Output the (x, y) coordinate of the center of the cell containing the given text.  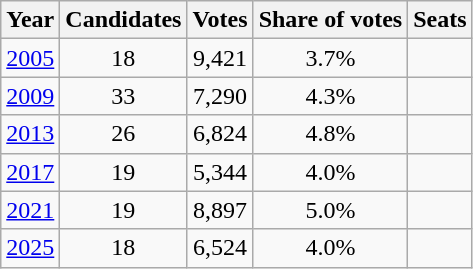
Year (30, 20)
8,897 (220, 210)
6,824 (220, 134)
4.3% (330, 96)
Share of votes (330, 20)
Votes (220, 20)
Candidates (124, 20)
2009 (30, 96)
26 (124, 134)
5.0% (330, 210)
4.8% (330, 134)
2025 (30, 248)
9,421 (220, 58)
2021 (30, 210)
2005 (30, 58)
2013 (30, 134)
2017 (30, 172)
6,524 (220, 248)
33 (124, 96)
Seats (440, 20)
5,344 (220, 172)
3.7% (330, 58)
7,290 (220, 96)
